Detect which cell encompasses the target text, then output its (X, Y) center coordinate. 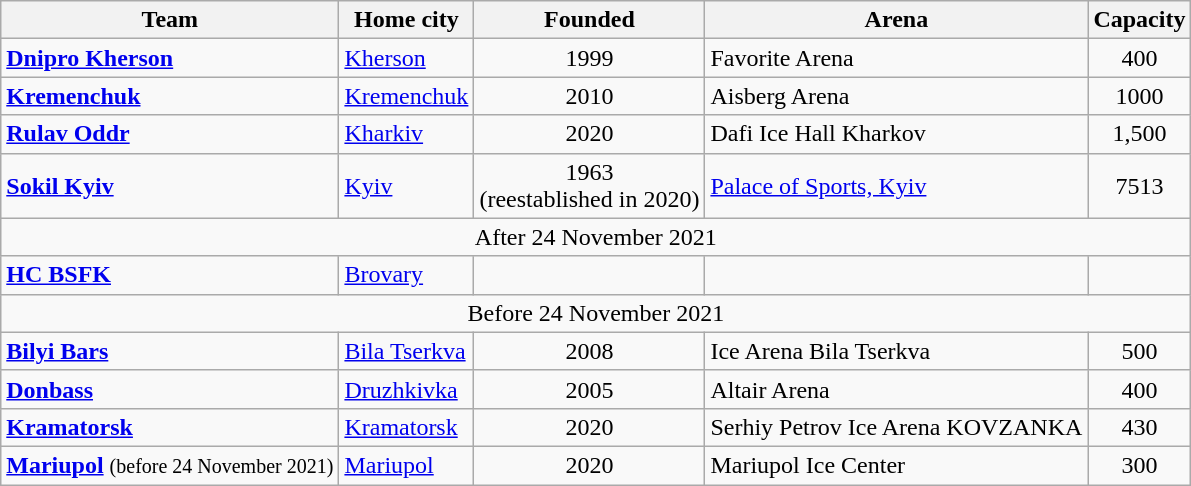
Brovary (406, 275)
Altair Arena (896, 389)
Kherson (406, 58)
Mariupol Ice Center (896, 465)
2005 (590, 389)
Home city (406, 20)
Bila Tserkva (406, 351)
1,500 (1140, 134)
Capacity (1140, 20)
500 (1140, 351)
Arena (896, 20)
Rulav Oddr (170, 134)
430 (1140, 427)
1000 (1140, 96)
Serhiy Petrov Ice Arena KOVZANKA (896, 427)
Founded (590, 20)
Kyiv (406, 186)
Donbass (170, 389)
300 (1140, 465)
Palace of Sports, Kyiv (896, 186)
Favorite Arena (896, 58)
1963(reestablished in 2020) (590, 186)
Dafi Ice Hall Kharkov (896, 134)
Before 24 November 2021 (596, 313)
Aisberg Arena (896, 96)
Mariupol (before 24 November 2021) (170, 465)
Kharkiv (406, 134)
Bilyi Bars (170, 351)
2010 (590, 96)
Team (170, 20)
1999 (590, 58)
Mariupol (406, 465)
Druzhkivka (406, 389)
Dnipro Kherson (170, 58)
After 24 November 2021 (596, 237)
2008 (590, 351)
Sokil Kyiv (170, 186)
Ice Arena Bila Tserkva (896, 351)
HC BSFK (170, 275)
7513 (1140, 186)
